From the cell containing the given text, extract its center point as (X, Y) coordinate. 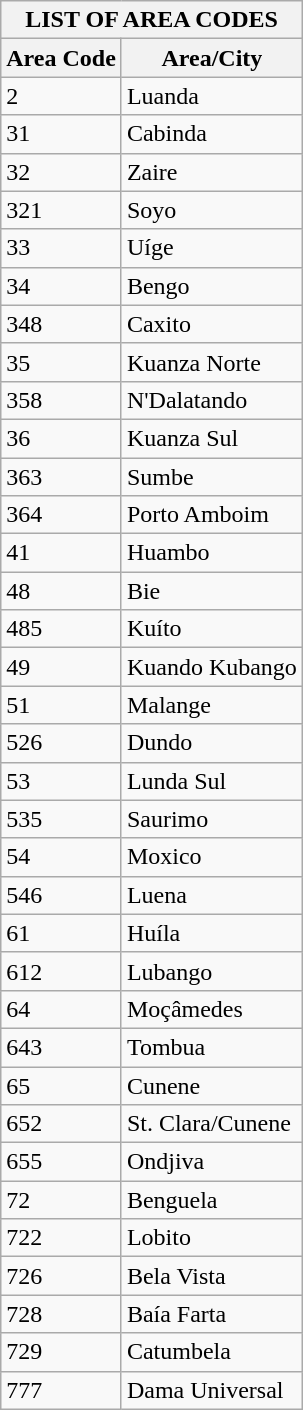
Cunene (212, 1085)
Dundo (212, 743)
33 (62, 248)
Bengo (212, 286)
64 (62, 1009)
Sumbe (212, 477)
Bela Vista (212, 1276)
2 (62, 96)
35 (62, 362)
546 (62, 895)
643 (62, 1047)
Area Code (62, 58)
728 (62, 1314)
358 (62, 400)
65 (62, 1085)
Luena (212, 895)
Tombua (212, 1047)
34 (62, 286)
Malange (212, 705)
72 (62, 1200)
364 (62, 515)
348 (62, 324)
363 (62, 477)
722 (62, 1238)
655 (62, 1162)
Caxito (212, 324)
Catumbela (212, 1352)
526 (62, 743)
49 (62, 667)
53 (62, 781)
51 (62, 705)
31 (62, 134)
Moxico (212, 857)
Soyo (212, 210)
54 (62, 857)
St. Clara/Cunene (212, 1124)
Lunda Sul (212, 781)
Huambo (212, 553)
Kuando Kubango (212, 667)
36 (62, 438)
Kuíto (212, 629)
Lobito (212, 1238)
61 (62, 933)
Saurimo (212, 819)
612 (62, 971)
729 (62, 1352)
Dama Universal (212, 1390)
48 (62, 591)
32 (62, 172)
777 (62, 1390)
321 (62, 210)
41 (62, 553)
N'Dalatando (212, 400)
Porto Amboim (212, 515)
485 (62, 629)
Bie (212, 591)
Baía Farta (212, 1314)
Huíla (212, 933)
Kuanza Sul (212, 438)
Luanda (212, 96)
Zaire (212, 172)
LIST OF AREA CODES (152, 20)
Moçâmedes (212, 1009)
535 (62, 819)
Ondjiva (212, 1162)
Uíge (212, 248)
652 (62, 1124)
Lubango (212, 971)
Benguela (212, 1200)
Kuanza Norte (212, 362)
Area/City (212, 58)
726 (62, 1276)
Cabinda (212, 134)
